Locate the cell with the specified text and output its [X, Y] center coordinate. 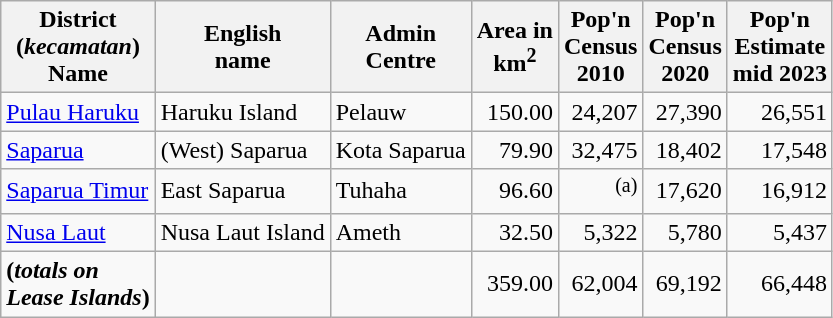
32,475 [600, 150]
17,620 [685, 192]
Nusa Laut Island [242, 232]
Saparua [78, 150]
16,912 [780, 192]
150.00 [514, 112]
East Saparua [242, 192]
Admin Centre [400, 47]
Nusa Laut [78, 232]
(totals on Lease Islands) [78, 284]
(West) Saparua [242, 150]
Pop'nCensus2020 [685, 47]
32.50 [514, 232]
27,390 [685, 112]
26,551 [780, 112]
District (kecamatan) Name [78, 47]
5,322 [600, 232]
66,448 [780, 284]
18,402 [685, 150]
Saparua Timur [78, 192]
(a) [600, 192]
96.60 [514, 192]
English name [242, 47]
Ameth [400, 232]
5,780 [685, 232]
Pop'nEstimatemid 2023 [780, 47]
Haruku Island [242, 112]
62,004 [600, 284]
17,548 [780, 150]
Pelauw [400, 112]
Kota Saparua [400, 150]
24,207 [600, 112]
5,437 [780, 232]
Pop'nCensus2010 [600, 47]
69,192 [685, 284]
Area in km2 [514, 47]
Pulau Haruku [78, 112]
79.90 [514, 150]
359.00 [514, 284]
Tuhaha [400, 192]
